From the cell containing the given text, extract its center point as [X, Y] coordinate. 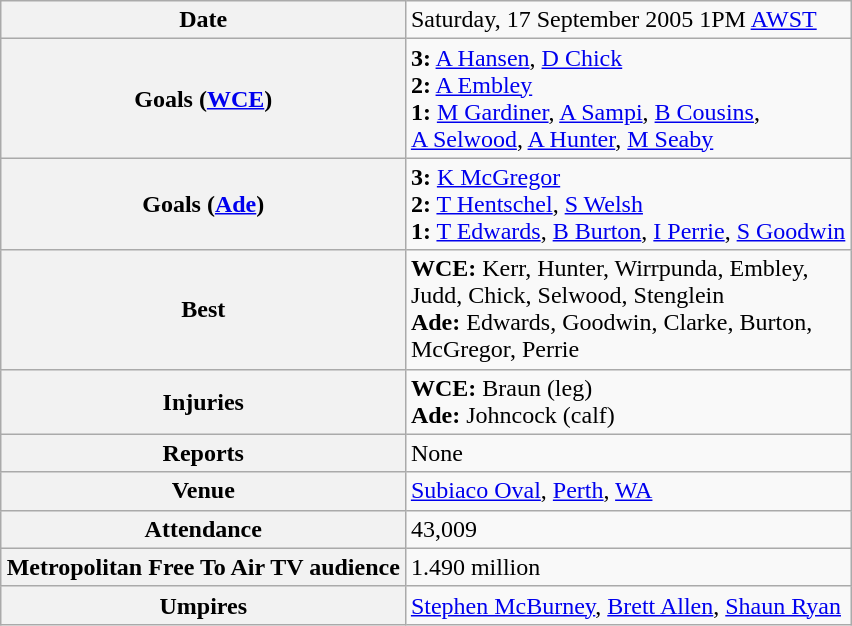
Venue [203, 491]
Umpires [203, 605]
3: K McGregor2: T Hentschel, S Welsh1: T Edwards, B Burton, I Perrie, S Goodwin [628, 204]
WCE: Braun (leg)Ade: Johncock (calf) [628, 402]
Reports [203, 453]
43,009 [628, 529]
Goals (Ade) [203, 204]
Injuries [203, 402]
Metropolitan Free To Air TV audience [203, 567]
1.490 million [628, 567]
None [628, 453]
Stephen McBurney, Brett Allen, Shaun Ryan [628, 605]
Subiaco Oval, Perth, WA [628, 491]
Date [203, 20]
Best [203, 310]
WCE: Kerr, Hunter, Wirrpunda, Embley,Judd, Chick, Selwood, StengleinAde: Edwards, Goodwin, Clarke, Burton,McGregor, Perrie [628, 310]
Goals (WCE) [203, 98]
Attendance [203, 529]
3: A Hansen, D Chick2: A Embley1: M Gardiner, A Sampi, B Cousins,A Selwood, A Hunter, M Seaby [628, 98]
Saturday, 17 September 2005 1PM AWST [628, 20]
